Find where the given text appears and provide that cell's center as (X, Y) coordinate. 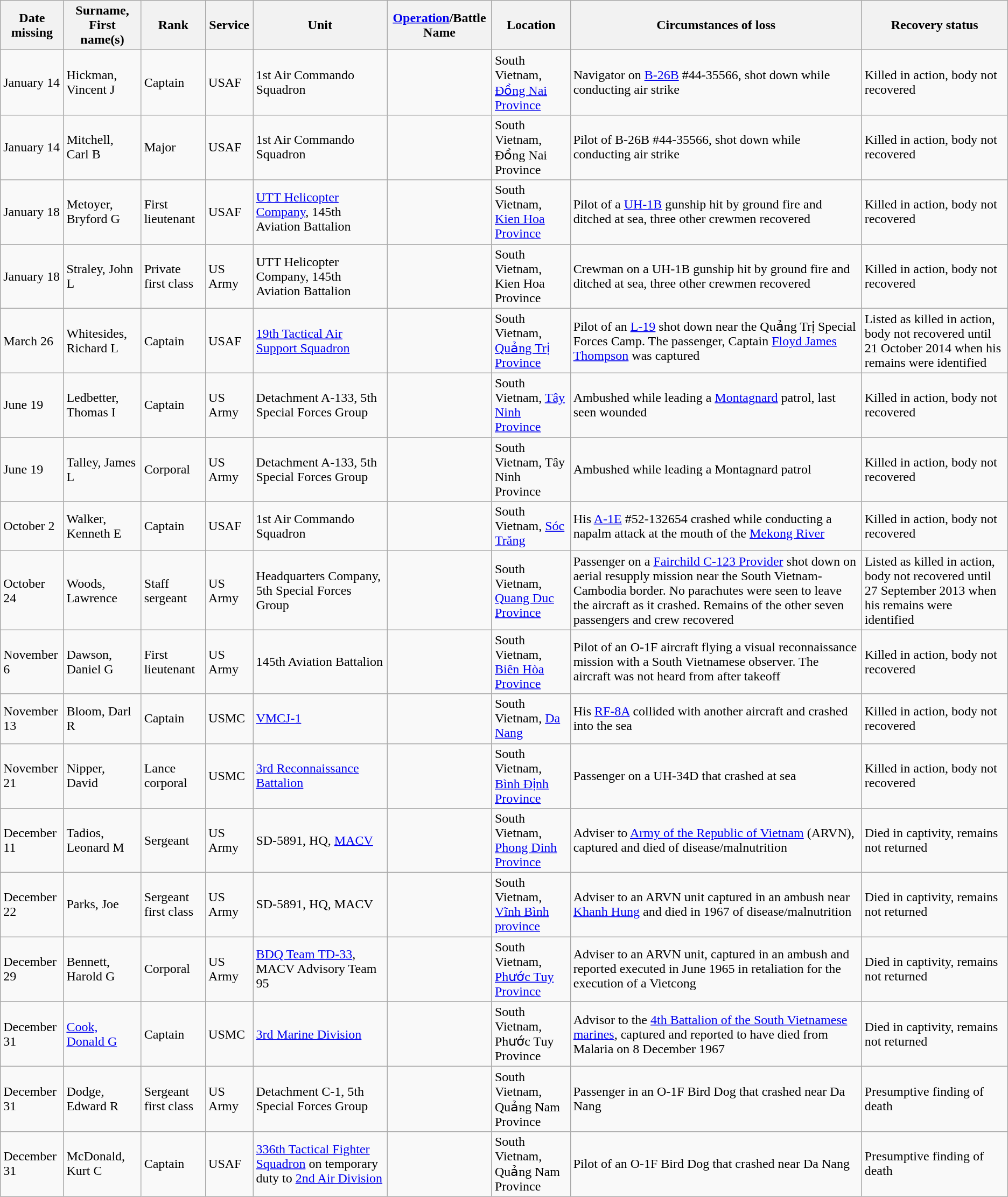
Staff sergeant (173, 590)
Crewman on a UH-1B gunship hit by ground fire and ditched at sea, three other crewmen recovered (716, 276)
Surname, First name(s) (102, 25)
Unit (320, 25)
Talley, James L (102, 470)
VMCJ-1 (320, 719)
Date missing (32, 25)
Mitchell, Carl B (102, 148)
Hickman, Vincent J (102, 83)
Woods, Lawrence (102, 590)
December 11 (32, 840)
Adviser to an ARVN unit captured in an ambush near Khanh Hung and died in 1967 of disease/malnutrition (716, 905)
Ambushed while leading a Montagnard patrol (716, 470)
Navigator on B-26B #44-35566, shot down while conducting air strike (716, 83)
Dawson, Daniel G (102, 662)
South Vietnam, Biên Hòa Province (531, 662)
Pilot of an O-1F Bird Dog that crashed near Da Nang (716, 1164)
Listed as killed in action, body not recovered until 21 October 2014 when his remains were identified (935, 340)
336th Tactical Fighter Squadron on temporary duty to 2nd Air Division (320, 1164)
Nipper, David (102, 776)
Pilot of B-26B #44-35566, shot down while conducting air strike (716, 148)
145th Aviation Battalion (320, 662)
Headquarters Company, 5th Special Forces Group (320, 590)
Walker, Kenneth E (102, 526)
Ledbetter, Thomas I (102, 405)
19th Tactical Air Support Squadron (320, 340)
BDQ Team TD-33, MACV Advisory Team 95 (320, 970)
Bloom, Darl R (102, 719)
3rd Marine Division (320, 1034)
Pilot of an L-19 shot down near the Quảng Trị Special Forces Camp. The passenger, Captain Floyd James Thompson was captured (716, 340)
South Vietnam, Da Nang (531, 719)
December 29 (32, 970)
Passenger in an O-1F Bird Dog that crashed near Da Nang (716, 1099)
Detachment C-1, 5th Special Forces Group (320, 1099)
Whitesides, Richard L (102, 340)
Ambushed while leading a Montagnard patrol, last seen wounded (716, 405)
October 24 (32, 590)
Listed as killed in action, body not recovered until 27 September 2013 when his remains were identified (935, 590)
Bennett, Harold G (102, 970)
Major (173, 148)
Parks, Joe (102, 905)
November 13 (32, 719)
Dodge, Edward R (102, 1099)
South Vietnam, Quảng Trị Province (531, 340)
South Vietnam, Bình Định Province (531, 776)
Private first class (173, 276)
Recovery status (935, 25)
December 22 (32, 905)
Sergeant (173, 840)
Adviser to an ARVN unit, captured in an ambush and reported executed in June 1965 in retaliation for the execution of a Vietcong (716, 970)
3rd Reconnaissance Battalion (320, 776)
Cook, Donald G (102, 1034)
Circumstances of loss (716, 25)
Service (229, 25)
South Vietnam, Vĩnh Bình province (531, 905)
Rank (173, 25)
Operation/Battle Name (439, 25)
Location (531, 25)
McDonald, Kurt C (102, 1164)
October 2 (32, 526)
His A-1E #52-132654 crashed while conducting a napalm attack at the mouth of the Mekong River (716, 526)
Metoyer, Bryford G (102, 212)
November 6 (32, 662)
Pilot of a UH-1B gunship hit by ground fire and ditched at sea, three other crewmen recovered (716, 212)
Adviser to Army of the Republic of Vietnam (ARVN), captured and died of disease/malnutrition (716, 840)
Advisor to the 4th Battalion of the South Vietnamese marines, captured and reported to have died from Malaria on 8 December 1967 (716, 1034)
South Vietnam, Phong Dinh Province (531, 840)
South Vietnam, Quang Duc Province (531, 590)
March 26 (32, 340)
Tadios, Leonard M (102, 840)
Passenger on a UH-34D that crashed at sea (716, 776)
Lance corporal (173, 776)
Pilot of an O-1F aircraft flying a visual reconnaissance mission with a South Vietnamese observer. The aircraft was not heard from after takeoff (716, 662)
Straley, John L (102, 276)
South Vietnam, Sóc Trăng (531, 526)
His RF-8A collided with another aircraft and crashed into the sea (716, 719)
November 21 (32, 776)
